Output the (x, y) coordinate of the center of the cell containing the given text.  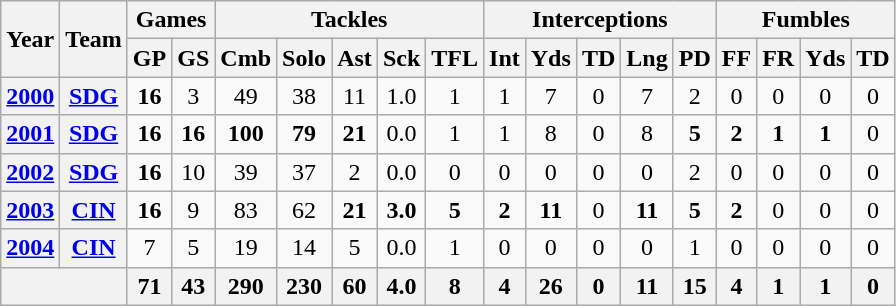
2002 (30, 172)
15 (694, 286)
Cmb (246, 58)
230 (304, 286)
2004 (30, 248)
37 (304, 172)
4.0 (401, 286)
3 (194, 96)
PD (694, 58)
GP (149, 58)
49 (246, 96)
100 (246, 134)
79 (304, 134)
83 (246, 210)
290 (246, 286)
60 (355, 286)
Lng (647, 58)
38 (304, 96)
3.0 (401, 210)
19 (246, 248)
Sck (401, 58)
FR (778, 58)
1.0 (401, 96)
FF (736, 58)
14 (304, 248)
Solo (304, 58)
Games (170, 20)
Tackles (350, 20)
26 (550, 286)
Year (30, 39)
GS (194, 58)
39 (246, 172)
2000 (30, 96)
Int (505, 58)
43 (194, 286)
2001 (30, 134)
TFL (455, 58)
71 (149, 286)
Interceptions (600, 20)
Fumbles (806, 20)
10 (194, 172)
2003 (30, 210)
9 (194, 210)
Team (94, 39)
Ast (355, 58)
62 (304, 210)
